Provide the (x, y) coordinate of the cell's center where the given text is located.  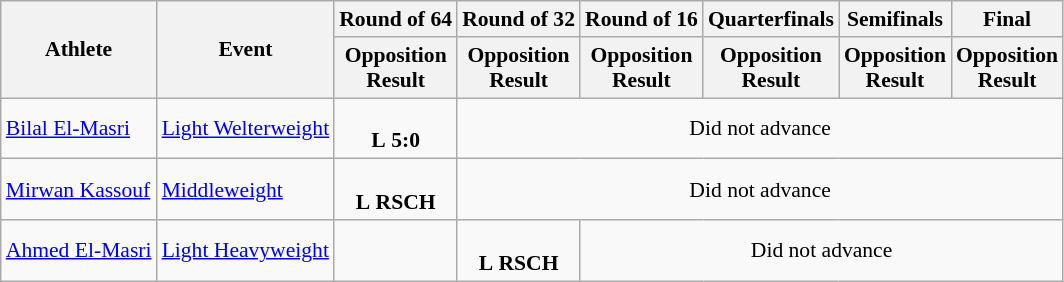
Light Heavyweight (246, 250)
Quarterfinals (771, 19)
Ahmed El-Masri (79, 250)
Bilal El-Masri (79, 128)
Round of 16 (642, 19)
Semifinals (895, 19)
Round of 32 (518, 19)
Middleweight (246, 190)
Light Welterweight (246, 128)
L 5:0 (396, 128)
Mirwan Kassouf (79, 190)
Athlete (79, 50)
Round of 64 (396, 19)
Final (1007, 19)
Event (246, 50)
